Pinpoint the cell where the given text exists, returning its [X, Y] midpoint coordinate. 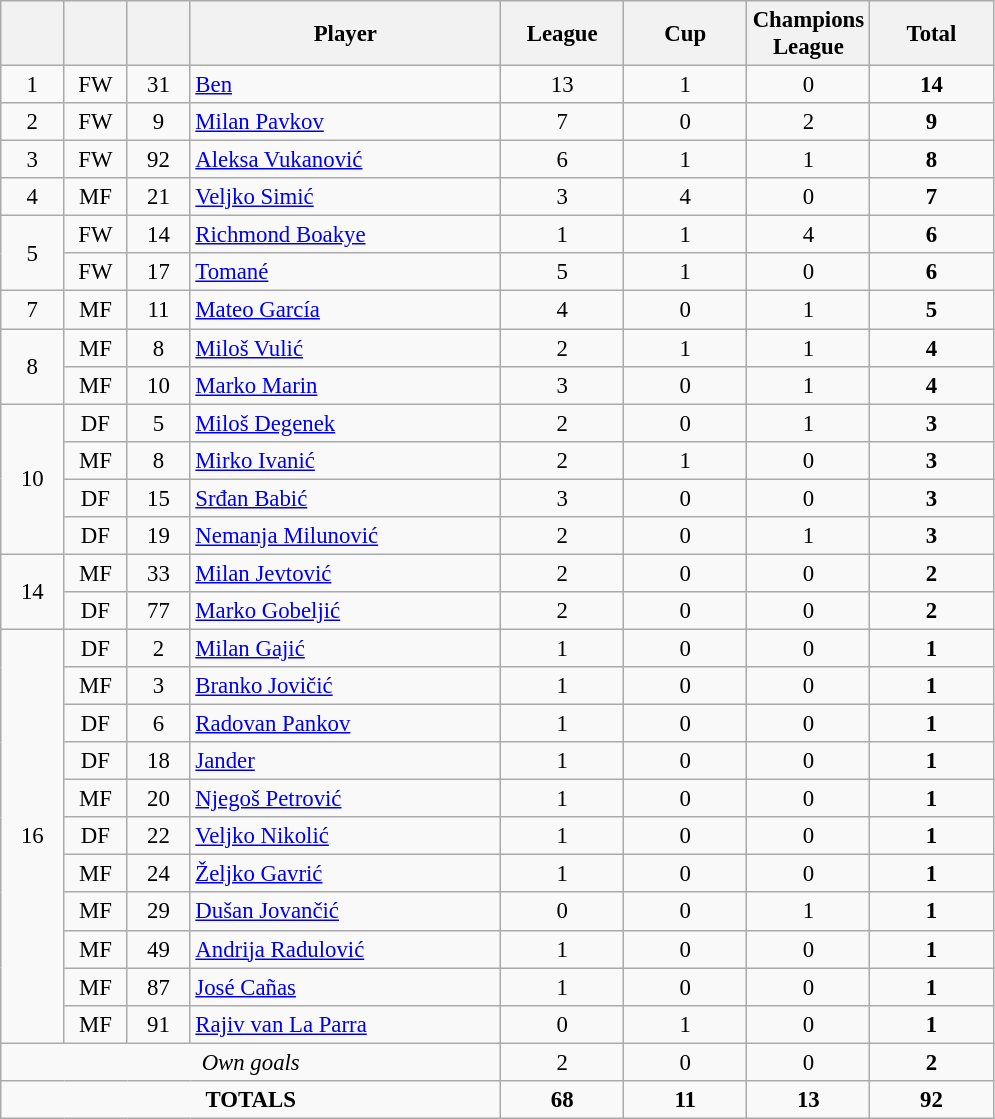
15 [158, 498]
68 [562, 1100]
Marko Marin [346, 385]
16 [32, 836]
Champions League [808, 34]
Milan Gajić [346, 648]
Dušan Jovančić [346, 912]
18 [158, 761]
Jander [346, 761]
Mirko Ivanić [346, 460]
87 [158, 987]
Željko Gavrić [346, 874]
17 [158, 273]
Milan Jevtović [346, 573]
Srđan Babić [346, 498]
League [562, 34]
Veljko Nikolić [346, 836]
Ben [346, 85]
31 [158, 85]
Own goals [251, 1062]
21 [158, 197]
22 [158, 836]
20 [158, 799]
Miloš Degenek [346, 423]
Njegoš Petrović [346, 799]
19 [158, 536]
Miloš Vulić [346, 348]
29 [158, 912]
77 [158, 611]
Andrija Radulović [346, 949]
TOTALS [251, 1100]
Total [932, 34]
Richmond Boakye [346, 235]
José Cañas [346, 987]
49 [158, 949]
Branko Jovičić [346, 686]
Mateo García [346, 310]
Marko Gobeljić [346, 611]
Aleksa Vukanović [346, 160]
Player [346, 34]
Nemanja Milunović [346, 536]
Cup [686, 34]
Veljko Simić [346, 197]
24 [158, 874]
91 [158, 1024]
Radovan Pankov [346, 724]
Tomané [346, 273]
Milan Pavkov [346, 122]
33 [158, 573]
Rajiv van La Parra [346, 1024]
